Return (x, y) of the center of cell containing provided text 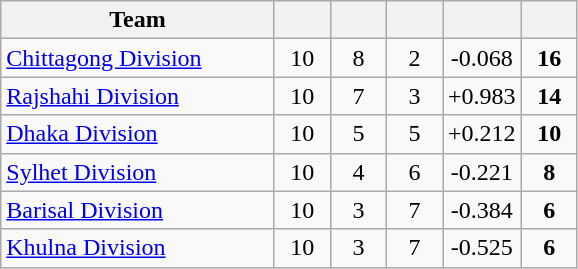
14 (549, 96)
2 (414, 58)
-0.068 (482, 58)
Sylhet Division (138, 172)
-0.384 (482, 210)
-0.221 (482, 172)
+0.212 (482, 134)
16 (549, 58)
4 (358, 172)
Dhaka Division (138, 134)
+0.983 (482, 96)
Barisal Division (138, 210)
-0.525 (482, 248)
Khulna Division (138, 248)
Rajshahi Division (138, 96)
Team (138, 20)
Chittagong Division (138, 58)
